Extract the (x, y) coordinate from the center of the cell holding the provided text.  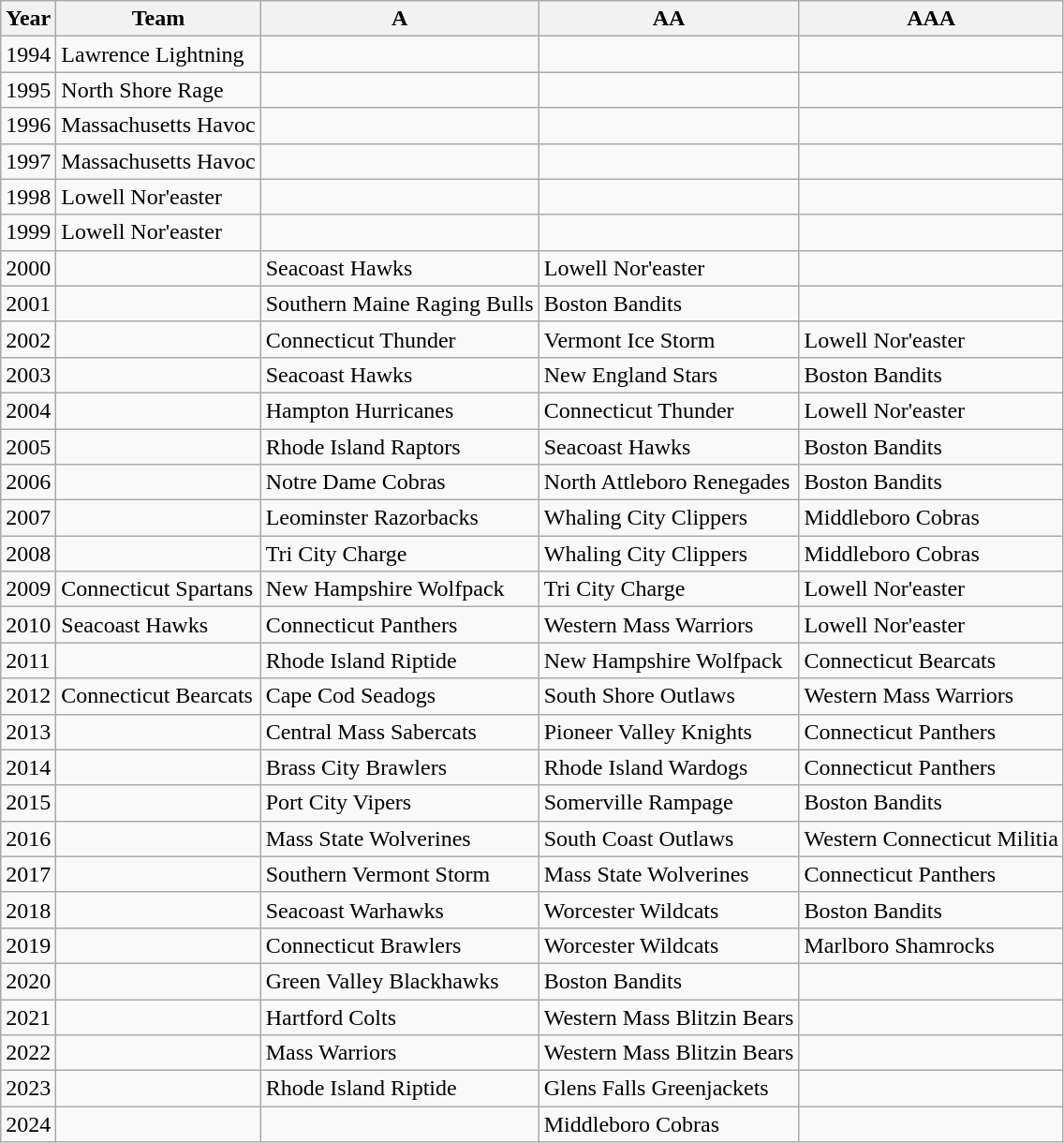
2000 (28, 268)
2018 (28, 910)
Pioneer Valley Knights (669, 732)
Leominster Razorbacks (399, 518)
North Attleboro Renegades (669, 482)
Southern Vermont Storm (399, 874)
Central Mass Sabercats (399, 732)
2013 (28, 732)
Green Valley Blackhawks (399, 981)
1995 (28, 90)
2003 (28, 375)
Marlboro Shamrocks (931, 945)
Notre Dame Cobras (399, 482)
AA (669, 19)
2015 (28, 803)
South Coast Outlaws (669, 839)
1997 (28, 161)
1999 (28, 232)
Somerville Rampage (669, 803)
2004 (28, 410)
2023 (28, 1089)
Connecticut Brawlers (399, 945)
Port City Vipers (399, 803)
2014 (28, 767)
Hampton Hurricanes (399, 410)
Brass City Brawlers (399, 767)
2002 (28, 339)
2022 (28, 1053)
Western Connecticut Militia (931, 839)
AAA (931, 19)
Hartford Colts (399, 1017)
2001 (28, 304)
Team (158, 19)
North Shore Rage (158, 90)
2010 (28, 625)
2016 (28, 839)
Southern Maine Raging Bulls (399, 304)
2005 (28, 447)
2009 (28, 589)
2008 (28, 554)
2006 (28, 482)
Lawrence Lightning (158, 54)
2017 (28, 874)
2007 (28, 518)
2011 (28, 661)
2020 (28, 981)
Connecticut Spartans (158, 589)
Rhode Island Raptors (399, 447)
Mass Warriors (399, 1053)
2024 (28, 1124)
1998 (28, 197)
Rhode Island Wardogs (669, 767)
Glens Falls Greenjackets (669, 1089)
New England Stars (669, 375)
1994 (28, 54)
Cape Cod Seadogs (399, 696)
2012 (28, 696)
Year (28, 19)
A (399, 19)
Vermont Ice Storm (669, 339)
2019 (28, 945)
Seacoast Warhawks (399, 910)
South Shore Outlaws (669, 696)
2021 (28, 1017)
1996 (28, 126)
